Return [x, y] of the center of cell containing provided text 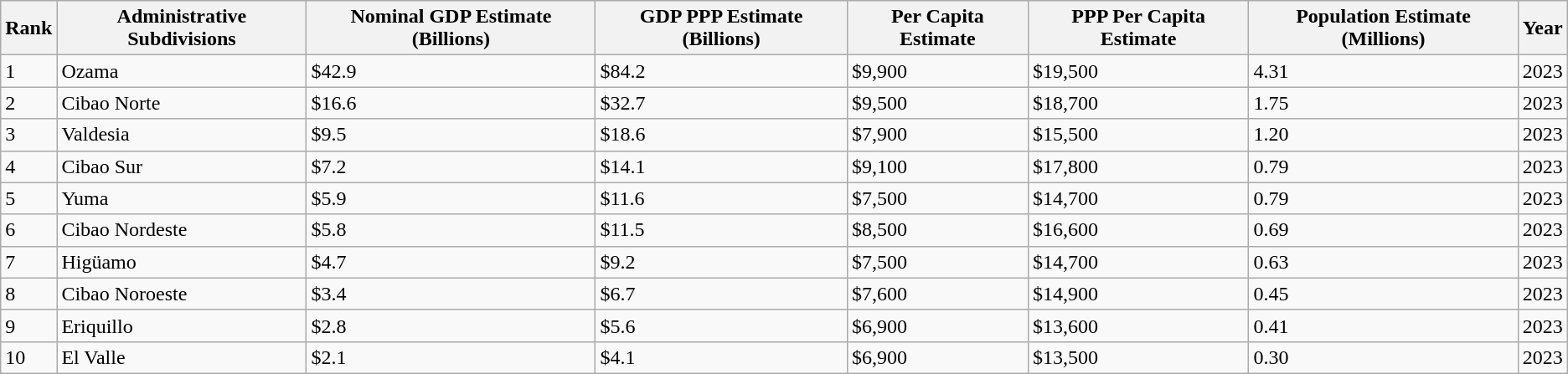
$9,100 [937, 167]
$17,800 [1138, 167]
Year [1543, 28]
$5.9 [451, 198]
$9,500 [937, 103]
Per Capita Estimate [937, 28]
$2.1 [451, 357]
$15,500 [1138, 135]
Administrative Subdivisions [182, 28]
$13,500 [1138, 357]
$19,500 [1138, 71]
$11.6 [722, 198]
0.41 [1384, 325]
Nominal GDP Estimate (Billions) [451, 28]
$18,700 [1138, 103]
4 [28, 167]
$14.1 [722, 167]
$5.6 [722, 325]
7 [28, 262]
$32.7 [722, 103]
$4.7 [451, 262]
GDP PPP Estimate (Billions) [722, 28]
$14,900 [1138, 294]
2 [28, 103]
1 [28, 71]
Cibao Norte [182, 103]
$42.9 [451, 71]
$3.4 [451, 294]
Eriquillo [182, 325]
Cibao Noroeste [182, 294]
Ozama [182, 71]
$84.2 [722, 71]
0.30 [1384, 357]
$7.2 [451, 167]
$5.8 [451, 230]
$16.6 [451, 103]
0.45 [1384, 294]
El Valle [182, 357]
$4.1 [722, 357]
PPP Per Capita Estimate [1138, 28]
$8,500 [937, 230]
$9.2 [722, 262]
$16,600 [1138, 230]
Rank [28, 28]
$9,900 [937, 71]
5 [28, 198]
Cibao Sur [182, 167]
Cibao Nordeste [182, 230]
1.20 [1384, 135]
6 [28, 230]
$9.5 [451, 135]
4.31 [1384, 71]
$18.6 [722, 135]
3 [28, 135]
0.69 [1384, 230]
10 [28, 357]
$2.8 [451, 325]
9 [28, 325]
Yuma [182, 198]
$11.5 [722, 230]
1.75 [1384, 103]
$13,600 [1138, 325]
$7,900 [937, 135]
0.63 [1384, 262]
$7,600 [937, 294]
Valdesia [182, 135]
Population Estimate (Millions) [1384, 28]
Higüamo [182, 262]
8 [28, 294]
$6.7 [722, 294]
